Scan for the cell matching the given text and deliver its (X, Y) coordinate at center. 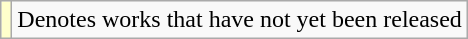
Denotes works that have not yet been released (240, 20)
